Capture the cell that displays the provided text and extract its [X, Y] central coordinate. 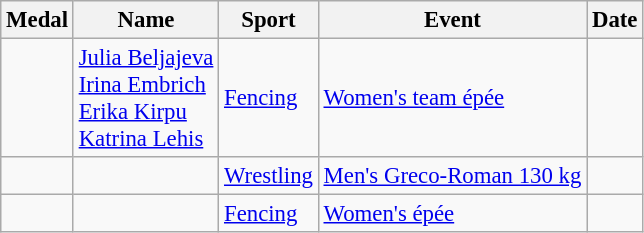
Event [452, 20]
Wrestling [269, 176]
Women's team épée [452, 98]
Julia Beljajeva Irina Embrich Erika Kirpu Katrina Lehis [146, 98]
Name [146, 20]
Date [615, 20]
Sport [269, 20]
Men's Greco-Roman 130 kg [452, 176]
Medal [38, 20]
Women's épée [452, 214]
